Return [x, y] of the center of cell containing provided text 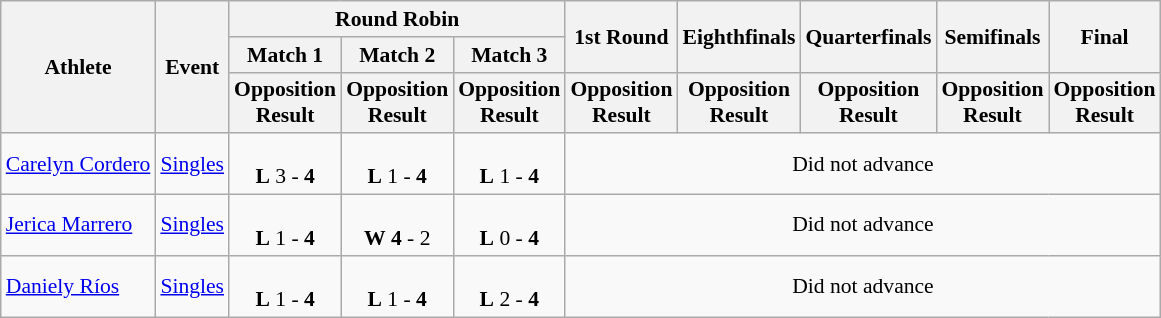
Event [192, 67]
Round Robin [397, 19]
Final [1104, 36]
L 3 - 4 [285, 164]
Match 1 [285, 55]
Quarterfinals [868, 36]
Daniely Ríos [78, 286]
Match 2 [397, 55]
Carelyn Cordero [78, 164]
Jerica Marrero [78, 226]
Semifinals [992, 36]
Match 3 [509, 55]
Eighthfinals [738, 36]
1st Round [621, 36]
L 0 - 4 [509, 226]
W 4 - 2 [397, 226]
L 2 - 4 [509, 286]
Athlete [78, 67]
